Extract the [X, Y] coordinate from the center of the cell holding the provided text.  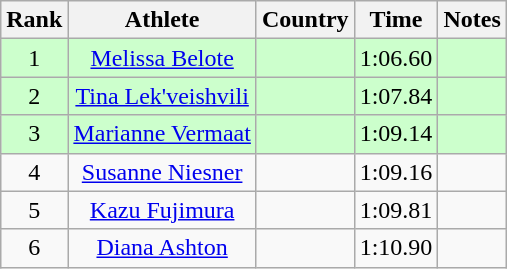
6 [34, 248]
Country [305, 20]
Rank [34, 20]
1:09.14 [396, 134]
1:06.60 [396, 58]
5 [34, 210]
Notes [472, 20]
1 [34, 58]
Time [396, 20]
Diana Ashton [162, 248]
1:09.16 [396, 172]
Susanne Niesner [162, 172]
Marianne Vermaat [162, 134]
2 [34, 96]
3 [34, 134]
1:10.90 [396, 248]
4 [34, 172]
1:09.81 [396, 210]
Melissa Belote [162, 58]
Tina Lek'veishvili [162, 96]
Athlete [162, 20]
Kazu Fujimura [162, 210]
1:07.84 [396, 96]
